Provide the (x, y) coordinate of the cell's center where the given text is located.  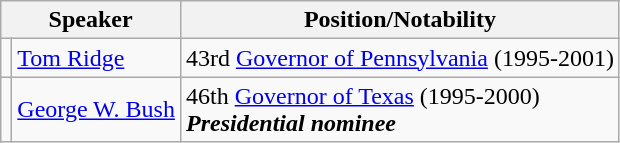
Speaker (91, 20)
43rd Governor of Pennsylvania (1995-2001) (400, 58)
Position/Notability (400, 20)
Tom Ridge (96, 58)
George W. Bush (96, 110)
46th Governor of Texas (1995-2000)Presidential nominee (400, 110)
